Output the (X, Y) coordinate of the center of the cell containing the given text.  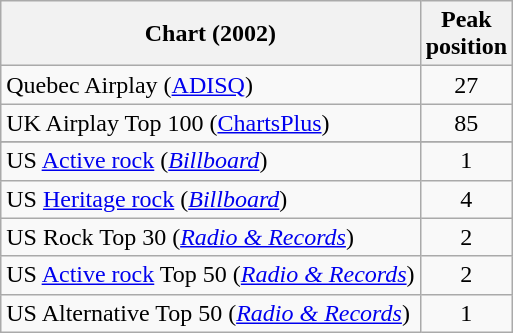
4 (466, 199)
US Heritage rock (Billboard) (210, 199)
Quebec Airplay (ADISQ) (210, 85)
85 (466, 123)
UK Airplay Top 100 (ChartsPlus) (210, 123)
US Active rock Top 50 (Radio & Records) (210, 275)
Chart (2002) (210, 34)
US Alternative Top 50 (Radio & Records) (210, 313)
27 (466, 85)
Peakposition (466, 34)
US Rock Top 30 (Radio & Records) (210, 237)
US Active rock (Billboard) (210, 161)
